Determine the (X, Y) coordinate at the center of the cell enclosing the given text.  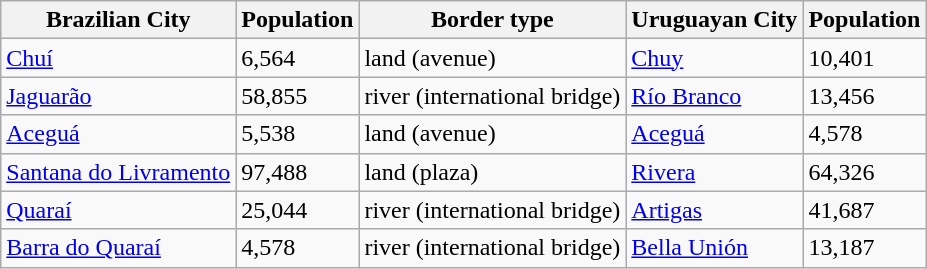
Santana do Livramento (118, 172)
Chuy (714, 58)
Border type (492, 20)
5,538 (298, 134)
10,401 (864, 58)
Bella Unión (714, 248)
Uruguayan City (714, 20)
Barra do Quaraí (118, 248)
land (plaza) (492, 172)
97,488 (298, 172)
13,187 (864, 248)
Rivera (714, 172)
6,564 (298, 58)
64,326 (864, 172)
Río Branco (714, 96)
Jaguarão (118, 96)
41,687 (864, 210)
Artigas (714, 210)
25,044 (298, 210)
13,456 (864, 96)
Chuí (118, 58)
Quaraí (118, 210)
Brazilian City (118, 20)
58,855 (298, 96)
